For the text-containing cell, return its midpoint in (X, Y) coordinate format. 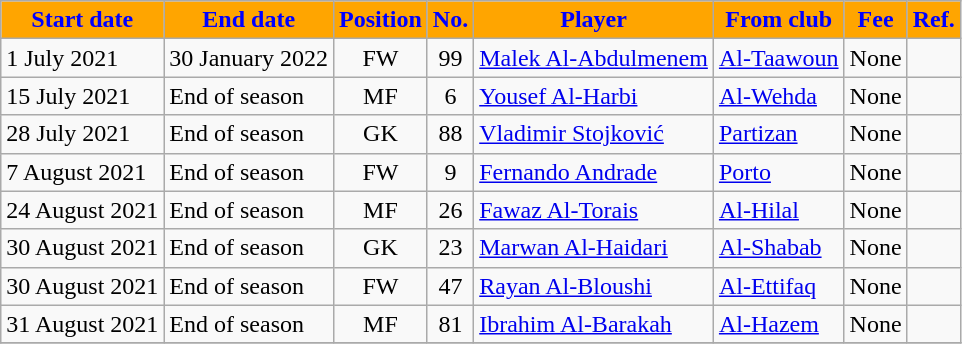
No. (450, 20)
9 (450, 172)
6 (450, 96)
Ibrahim Al-Barakah (594, 324)
Ref. (934, 20)
1 July 2021 (82, 58)
Position (381, 20)
99 (450, 58)
Partizan (778, 134)
88 (450, 134)
Al-Hazem (778, 324)
Fawaz Al-Torais (594, 210)
Al-Taawoun (778, 58)
31 August 2021 (82, 324)
Al-Hilal (778, 210)
7 August 2021 (82, 172)
Rayan Al-Bloushi (594, 286)
Malek Al-Abdulmenem (594, 58)
Fee (876, 20)
From club (778, 20)
81 (450, 324)
Vladimir Stojković (594, 134)
24 August 2021 (82, 210)
28 July 2021 (82, 134)
End date (249, 20)
47 (450, 286)
Player (594, 20)
26 (450, 210)
Yousef Al-Harbi (594, 96)
Porto (778, 172)
23 (450, 248)
15 July 2021 (82, 96)
30 January 2022 (249, 58)
Al-Shabab (778, 248)
Start date (82, 20)
Al-Wehda (778, 96)
Marwan Al-Haidari (594, 248)
Fernando Andrade (594, 172)
Al-Ettifaq (778, 286)
